Capture the cell that displays the provided text and extract its [x, y] central coordinate. 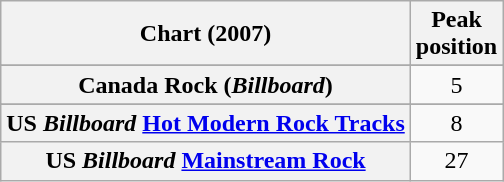
8 [456, 123]
27 [456, 161]
Canada Rock (Billboard) [206, 85]
Peakposition [456, 34]
5 [456, 85]
US Billboard Hot Modern Rock Tracks [206, 123]
Chart (2007) [206, 34]
US Billboard Mainstream Rock [206, 161]
